Determine the [x, y] coordinate at the center of the cell enclosing the given text.  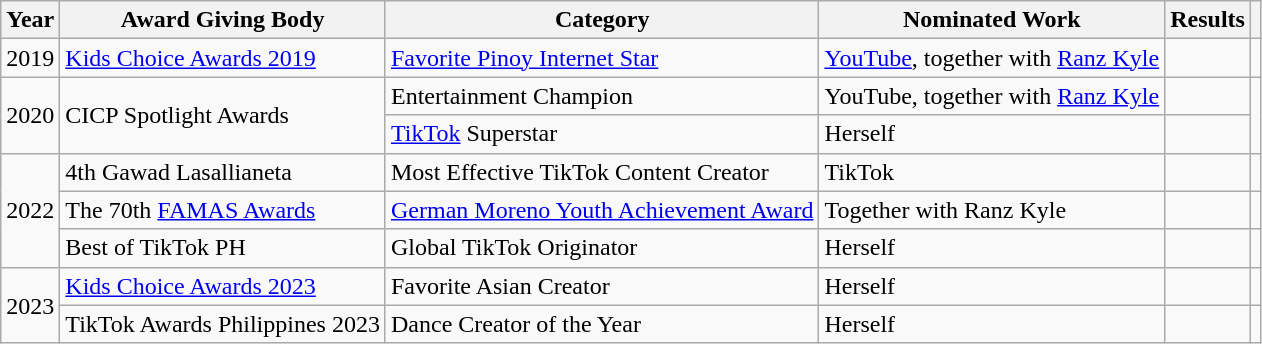
Favorite Pinoy Internet Star [602, 58]
Nominated Work [992, 20]
2023 [30, 305]
CICP Spotlight Awards [223, 115]
4th Gawad Lasallianeta [223, 172]
Best of TikTok PH [223, 248]
The 70th FAMAS Awards [223, 210]
Award Giving Body [223, 20]
German Moreno Youth Achievement Award [602, 210]
Category [602, 20]
Most Effective TikTok Content Creator [602, 172]
2019 [30, 58]
Together with Ranz Kyle [992, 210]
TikTok Superstar [602, 134]
Dance Creator of the Year [602, 324]
Kids Choice Awards 2023 [223, 286]
Favorite Asian Creator [602, 286]
Global TikTok Originator [602, 248]
Kids Choice Awards 2019 [223, 58]
Year [30, 20]
TikTok Awards Philippines 2023 [223, 324]
Results [1208, 20]
2022 [30, 210]
TikTok [992, 172]
Entertainment Champion [602, 96]
2020 [30, 115]
